Extract the [x, y] coordinate from the center of the cell holding the provided text.  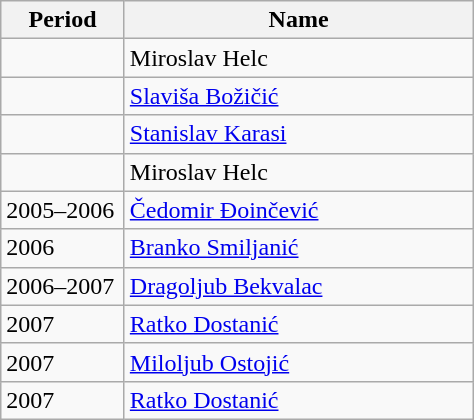
Miloljub Ostojić [298, 362]
Stanislav Karasi [298, 134]
Dragoljub Bekvalac [298, 286]
Period [63, 20]
Čedomir Đoinčević [298, 210]
Name [298, 20]
Slaviša Božičić [298, 96]
2006 [63, 248]
2005–2006 [63, 210]
2006–2007 [63, 286]
Branko Smiljanić [298, 248]
